For the text-containing cell, return its midpoint in [x, y] coordinate format. 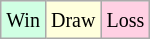
Win [24, 20]
Draw [72, 20]
Loss [126, 20]
